Detect which cell encompasses the target text, then output its [x, y] center coordinate. 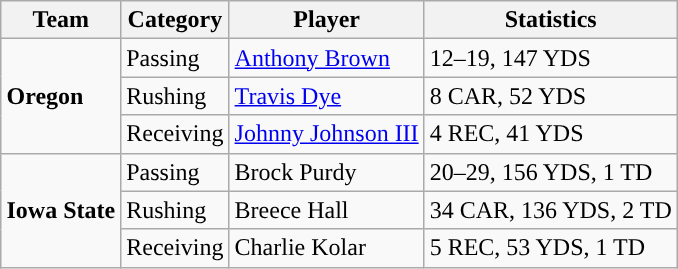
Category [175, 20]
20–29, 156 YDS, 1 TD [550, 172]
4 REC, 41 YDS [550, 134]
Statistics [550, 20]
8 CAR, 52 YDS [550, 96]
Player [326, 20]
Anthony Brown [326, 58]
Oregon [61, 96]
Iowa State [61, 210]
Breece Hall [326, 210]
Charlie Kolar [326, 248]
Johnny Johnson III [326, 134]
12–19, 147 YDS [550, 58]
Travis Dye [326, 96]
Brock Purdy [326, 172]
Team [61, 20]
5 REC, 53 YDS, 1 TD [550, 248]
34 CAR, 136 YDS, 2 TD [550, 210]
